Return [x, y] of the center of cell containing provided text 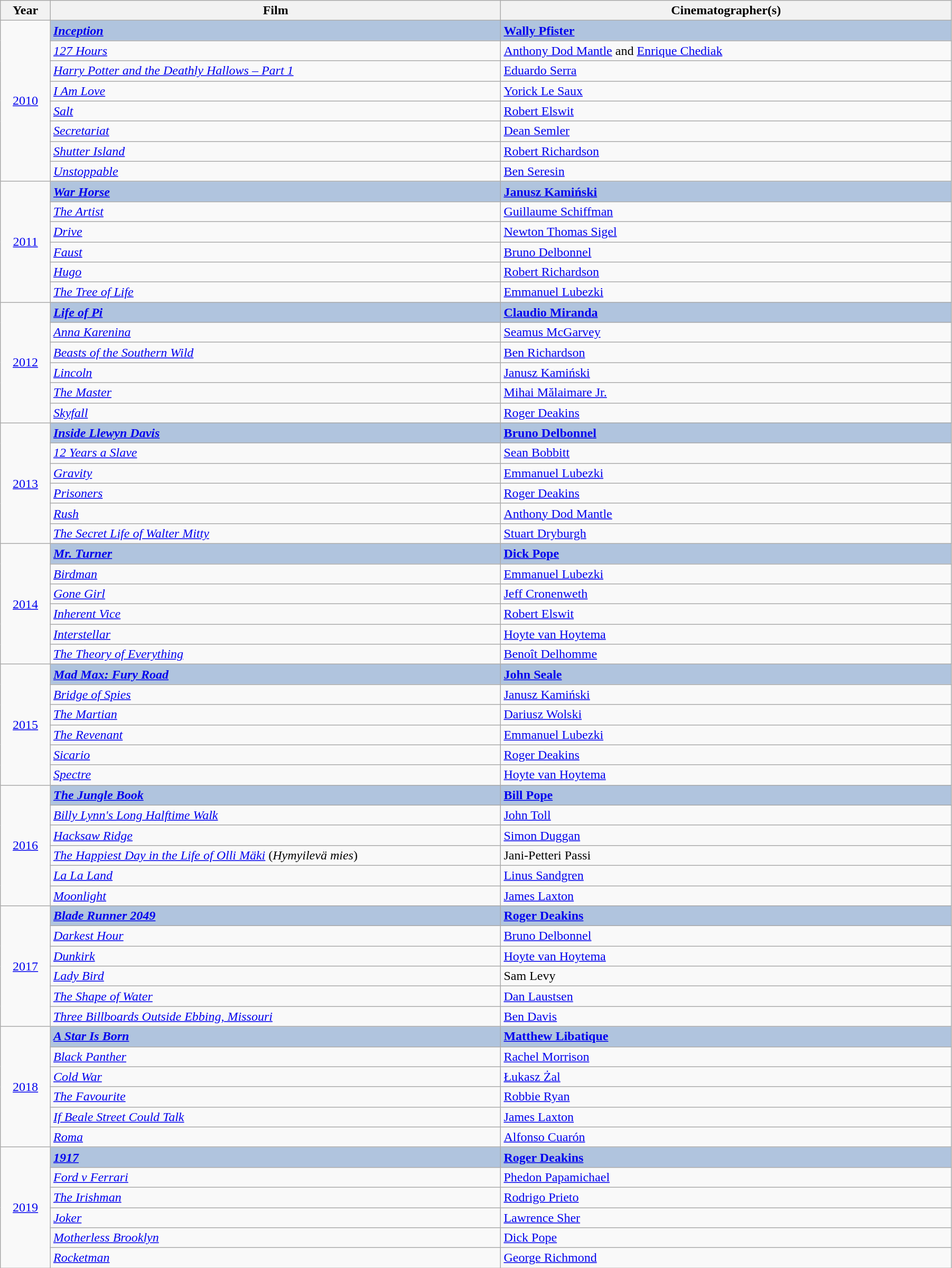
Ben Davis [726, 1016]
Rush [275, 513]
La La Land [275, 875]
Newton Thomas Sigel [726, 232]
Ben Richardson [726, 353]
Benoît Delhomme [726, 654]
The Secret Life of Walter Mitty [275, 533]
Film [275, 11]
Harry Potter and the Deathly Hallows – Part 1 [275, 71]
Bridge of Spies [275, 695]
Three Billboards Outside Ebbing, Missouri [275, 1016]
Moonlight [275, 896]
Billy Lynn's Long Halftime Walk [275, 815]
The Happiest Day in the Life of Olli Mäki (Hymyilevä mies) [275, 855]
Beasts of the Southern Wild [275, 353]
Lincoln [275, 373]
1917 [275, 1157]
Salt [275, 111]
Sicario [275, 755]
Darkest Hour [275, 936]
The Tree of Life [275, 292]
2019 [25, 1207]
Mihai Mălaimare Jr. [726, 393]
2016 [25, 845]
Roma [275, 1137]
Inherent Vice [275, 614]
Mr. Turner [275, 553]
Sean Bobbitt [726, 453]
12 Years a Slave [275, 453]
George Richmond [726, 1258]
127 Hours [275, 51]
John Toll [726, 815]
2018 [25, 1087]
Cold War [275, 1077]
Life of Pi [275, 312]
Jani-Petteri Passi [726, 855]
Robbie Ryan [726, 1097]
Prisoners [275, 493]
John Seale [726, 674]
If Beale Street Could Talk [275, 1117]
The Artist [275, 211]
2010 [25, 101]
Simon Duggan [726, 835]
Dan Laustsen [726, 996]
Unstoppable [275, 171]
2012 [25, 363]
Bill Pope [726, 795]
The Theory of Everything [275, 654]
Rodrigo Prieto [726, 1197]
Sam Levy [726, 976]
The Shape of Water [275, 996]
Lady Bird [275, 976]
Łukasz Żal [726, 1077]
2013 [25, 483]
2011 [25, 242]
Year [25, 11]
Spectre [275, 775]
Faust [275, 252]
Joker [275, 1217]
Yorick Le Saux [726, 91]
2017 [25, 966]
Ben Seresin [726, 171]
The Irishman [275, 1197]
Jeff Cronenweth [726, 594]
Black Panther [275, 1057]
Rocketman [275, 1258]
Anthony Dod Mantle and Enrique Chediak [726, 51]
Stuart Dryburgh [726, 533]
Seamus McGarvey [726, 332]
Mad Max: Fury Road [275, 674]
Anna Karenina [275, 332]
Gravity [275, 473]
Linus Sandgren [726, 875]
A Star Is Born [275, 1036]
Motherless Brooklyn [275, 1238]
The Master [275, 393]
Shutter Island [275, 151]
Interstellar [275, 634]
2015 [25, 725]
Inside Llewyn Davis [275, 433]
Rachel Morrison [726, 1057]
Blade Runner 2049 [275, 916]
Drive [275, 232]
Dean Semler [726, 131]
Claudio Miranda [726, 312]
The Jungle Book [275, 795]
Wally Pfister [726, 31]
I Am Love [275, 91]
Alfonso Cuarón [726, 1137]
Hacksaw Ridge [275, 835]
Phedon Papamichael [726, 1177]
Birdman [275, 573]
2014 [25, 604]
Gone Girl [275, 594]
Eduardo Serra [726, 71]
Anthony Dod Mantle [726, 513]
The Favourite [275, 1097]
The Martian [275, 715]
Inception [275, 31]
The Revenant [275, 735]
Lawrence Sher [726, 1217]
Dariusz Wolski [726, 715]
War Horse [275, 191]
Cinematographer(s) [726, 11]
Ford v Ferrari [275, 1177]
Matthew Libatique [726, 1036]
Guillaume Schiffman [726, 211]
Dunkirk [275, 956]
Secretariat [275, 131]
Skyfall [275, 413]
Hugo [275, 272]
